Pinpoint the cell where the given text exists, returning its (X, Y) midpoint coordinate. 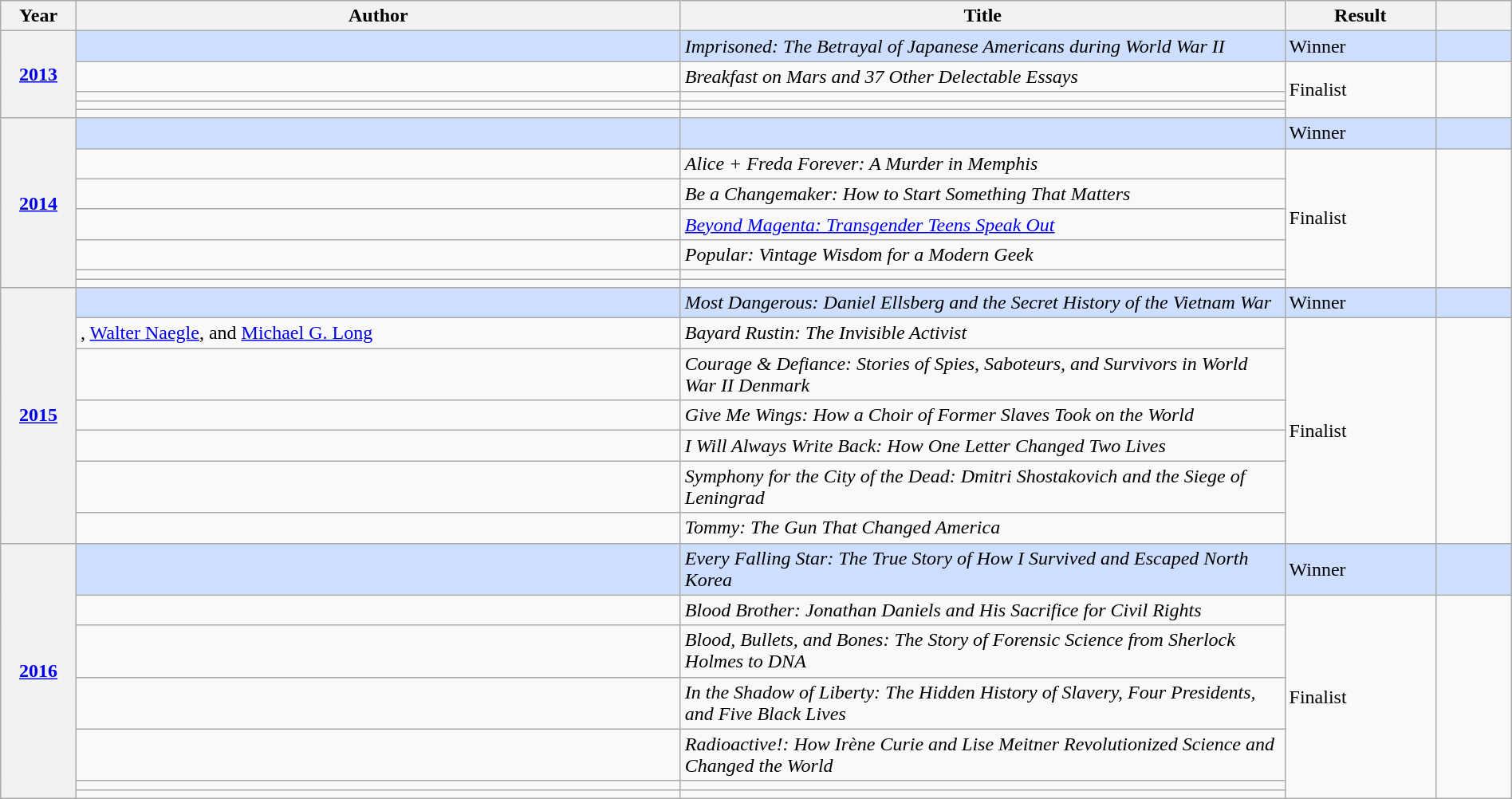
Be a Changemaker: How to Start Something That Matters (982, 194)
Alice + Freda Forever: A Murder in Memphis (982, 163)
Most Dangerous: Daniel Ellsberg and the Secret History of the Vietnam War (982, 303)
Year (38, 16)
Give Me Wings: How a Choir of Former Slaves Took on the World (982, 415)
, Walter Naegle, and Michael G. Long (378, 333)
2014 (38, 203)
Tommy: The Gun That Changed America (982, 528)
Every Falling Star: The True Story of How I Survived and Escaped North Korea (982, 569)
Breakfast on Mars and 37 Other Delectable Essays (982, 77)
Bayard Rustin: The Invisible Activist (982, 333)
In the Shadow of Liberty: The Hidden History of Slavery, Four Presidents, and Five Black Lives (982, 703)
Beyond Magenta: Transgender Teens Speak Out (982, 224)
Title (982, 16)
Result (1360, 16)
I Will Always Write Back: How One Letter Changed Two Lives (982, 446)
Blood Brother: Jonathan Daniels and His Sacrifice for Civil Rights (982, 610)
2016 (38, 671)
Popular: Vintage Wisdom for a Modern Geek (982, 254)
Courage & Defiance: Stories of Spies, Saboteurs, and Survivors in World War II Denmark (982, 375)
Blood, Bullets, and Bones: The Story of Forensic Science from Sherlock Holmes to DNA (982, 651)
2013 (38, 75)
Author (378, 16)
2015 (38, 415)
Radioactive!: How Irène Curie and Lise Meitner Revolutionized Science and Changed the World (982, 754)
Symphony for the City of the Dead: Dmitri Shostakovich and the Siege of Leningrad (982, 486)
Imprisoned: The Betrayal of Japanese Americans during World War II (982, 46)
